Determine the [X, Y] coordinate at the center of the cell enclosing the given text.  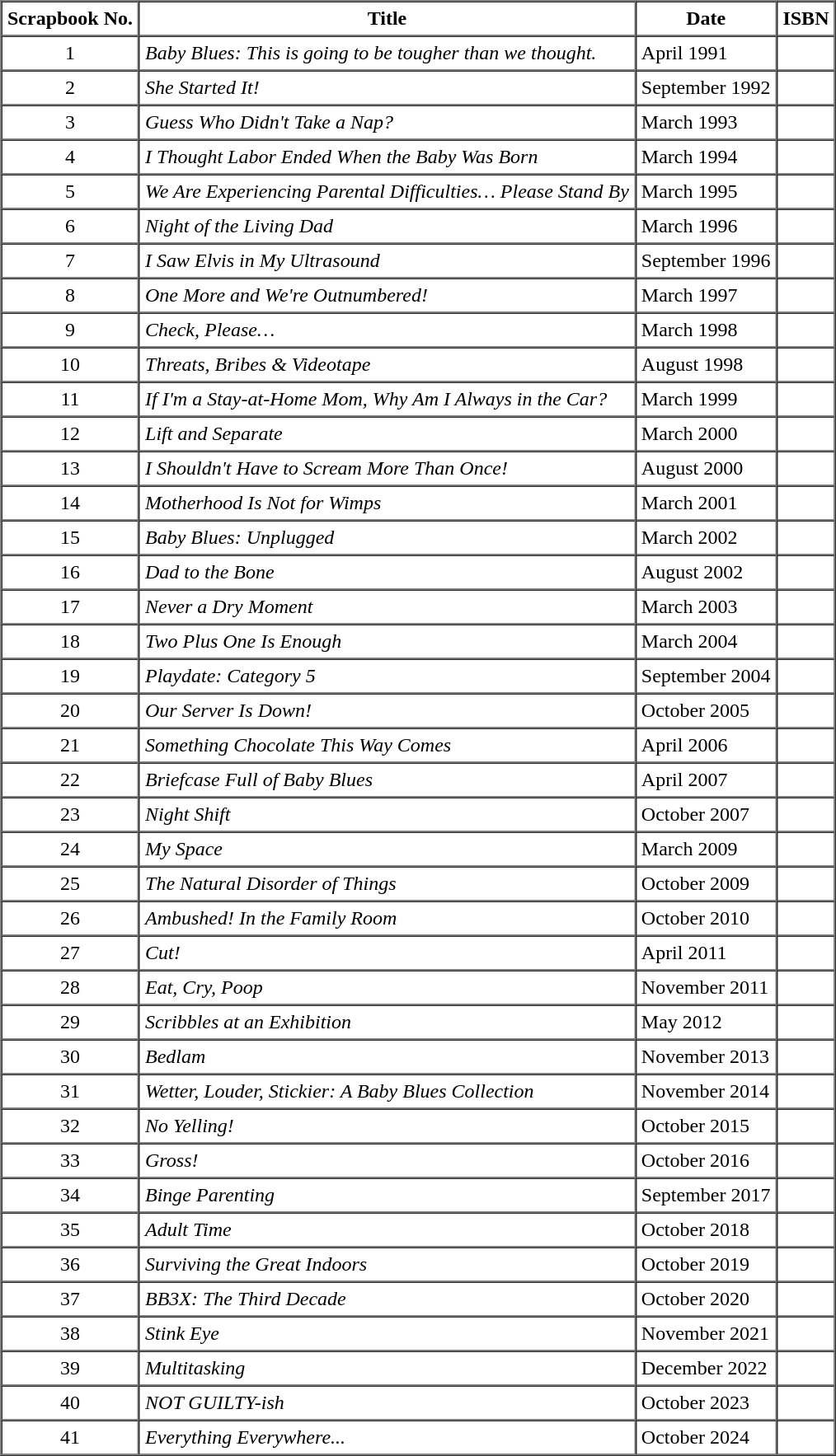
Motherhood Is Not for Wimps [387, 503]
March 2001 [706, 503]
4 [71, 157]
The Natural Disorder of Things [387, 884]
I Shouldn't Have to Scream More Than Once! [387, 469]
28 [71, 988]
13 [71, 469]
November 2014 [706, 1092]
Night Shift [387, 815]
October 2019 [706, 1265]
12 [71, 434]
Ambushed! In the Family Room [387, 919]
Gross! [387, 1161]
Baby Blues: This is going to be tougher than we thought. [387, 54]
November 2021 [706, 1334]
34 [71, 1196]
Our Server Is Down! [387, 711]
41 [71, 1438]
15 [71, 538]
30 [71, 1057]
ISBN [806, 19]
14 [71, 503]
Wetter, Louder, Stickier: A Baby Blues Collection [387, 1092]
16 [71, 573]
6 [71, 227]
Surviving the Great Indoors [387, 1265]
10 [71, 365]
March 2000 [706, 434]
March 1997 [706, 296]
3 [71, 123]
September 1992 [706, 88]
I Thought Labor Ended When the Baby Was Born [387, 157]
5 [71, 192]
March 1999 [706, 400]
40 [71, 1403]
Never a Dry Moment [387, 607]
October 2009 [706, 884]
October 2020 [706, 1299]
Night of the Living Dad [387, 227]
39 [71, 1369]
October 2023 [706, 1403]
March 1996 [706, 227]
My Space [387, 850]
Scrapbook No. [71, 19]
Dad to the Bone [387, 573]
We Are Experiencing Parental Difficulties… Please Stand By [387, 192]
11 [71, 400]
October 2007 [706, 815]
18 [71, 642]
Something Chocolate This Way Comes [387, 746]
September 2004 [706, 677]
October 2024 [706, 1438]
October 2010 [706, 919]
Playdate: Category 5 [387, 677]
March 1994 [706, 157]
Briefcase Full of Baby Blues [387, 780]
9 [71, 330]
August 2002 [706, 573]
38 [71, 1334]
1 [71, 54]
32 [71, 1126]
Everything Everywhere... [387, 1438]
BB3X: The Third Decade [387, 1299]
May 2012 [706, 1023]
29 [71, 1023]
19 [71, 677]
Threats, Bribes & Videotape [387, 365]
October 2016 [706, 1161]
If I'm a Stay-at-Home Mom, Why Am I Always in the Car? [387, 400]
No Yelling! [387, 1126]
April 1991 [706, 54]
26 [71, 919]
23 [71, 815]
Lift and Separate [387, 434]
March 1995 [706, 192]
Stink Eye [387, 1334]
September 2017 [706, 1196]
She Started It! [387, 88]
2 [71, 88]
21 [71, 746]
Baby Blues: Unplugged [387, 538]
Check, Please… [387, 330]
Cut! [387, 953]
8 [71, 296]
22 [71, 780]
March 2003 [706, 607]
March 1993 [706, 123]
35 [71, 1230]
November 2013 [706, 1057]
One More and We're Outnumbered! [387, 296]
April 2011 [706, 953]
March 2009 [706, 850]
Guess Who Didn't Take a Nap? [387, 123]
Binge Parenting [387, 1196]
September 1996 [706, 261]
Eat, Cry, Poop [387, 988]
Date [706, 19]
I Saw Elvis in My Ultrasound [387, 261]
August 2000 [706, 469]
December 2022 [706, 1369]
NOT GUILTY-ish [387, 1403]
October 2015 [706, 1126]
March 2002 [706, 538]
7 [71, 261]
24 [71, 850]
Multitasking [387, 1369]
27 [71, 953]
36 [71, 1265]
25 [71, 884]
March 2004 [706, 642]
31 [71, 1092]
October 2005 [706, 711]
March 1998 [706, 330]
April 2006 [706, 746]
Two Plus One Is Enough [387, 642]
August 1998 [706, 365]
October 2018 [706, 1230]
Adult Time [387, 1230]
April 2007 [706, 780]
Scribbles at an Exhibition [387, 1023]
Title [387, 19]
17 [71, 607]
33 [71, 1161]
November 2011 [706, 988]
37 [71, 1299]
Bedlam [387, 1057]
20 [71, 711]
